Find where the given text appears and provide that cell's center as [x, y] coordinate. 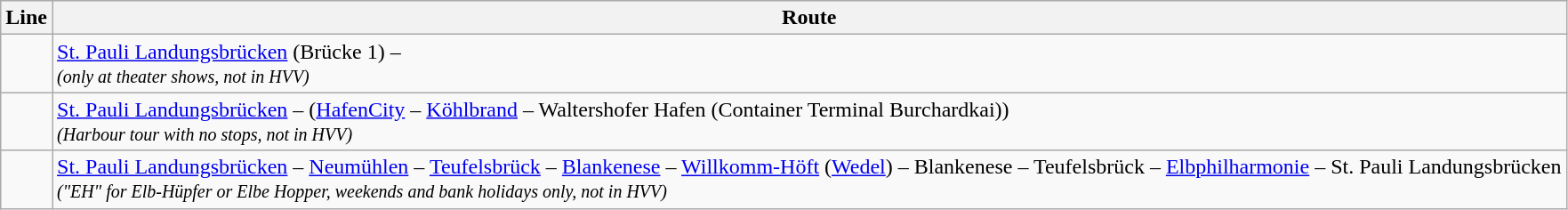
Route [809, 18]
Line [27, 18]
St. Pauli Landungsbrücken – (HafenCity – Köhlbrand – Waltershofer Hafen (Container Terminal Burchardkai))(Harbour tour with no stops, not in HVV) [809, 121]
St. Pauli Landungsbrücken (Brücke 1) – (only at theater shows, not in HVV) [809, 64]
